Search for the cell housing the specified text and yield its (X, Y) center coordinate. 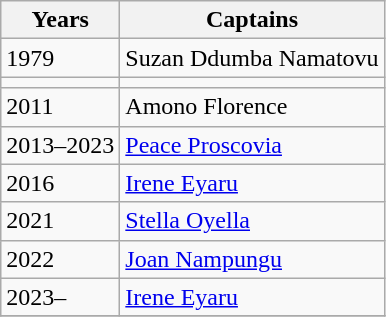
Joan Nampungu (252, 259)
2021 (60, 221)
Peace Proscovia (252, 145)
Suzan Ddumba Namatovu (252, 58)
2013–2023 (60, 145)
2022 (60, 259)
Stella Oyella (252, 221)
2011 (60, 107)
2023– (60, 297)
2016 (60, 183)
Years (60, 20)
1979 (60, 58)
Amono Florence (252, 107)
Captains (252, 20)
